Determine the [X, Y] coordinate at the center of the cell enclosing the given text.  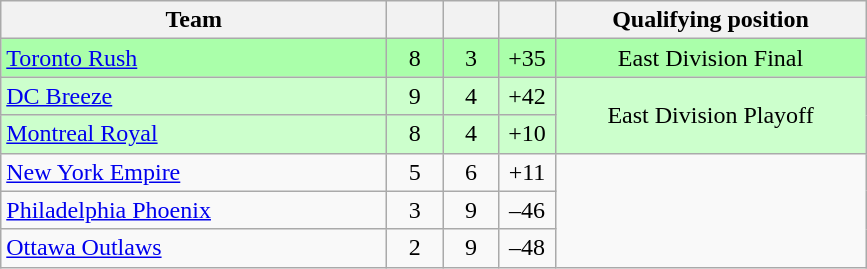
Toronto Rush [194, 58]
–46 [527, 210]
Ottawa Outlaws [194, 248]
2 [415, 248]
East Division Playoff [710, 115]
+10 [527, 134]
+42 [527, 96]
East Division Final [710, 58]
DC Breeze [194, 96]
6 [471, 172]
5 [415, 172]
Qualifying position [710, 20]
–48 [527, 248]
Philadelphia Phoenix [194, 210]
+11 [527, 172]
Montreal Royal [194, 134]
Team [194, 20]
New York Empire [194, 172]
+35 [527, 58]
